Find where the given text appears and provide that cell's center as [X, Y] coordinate. 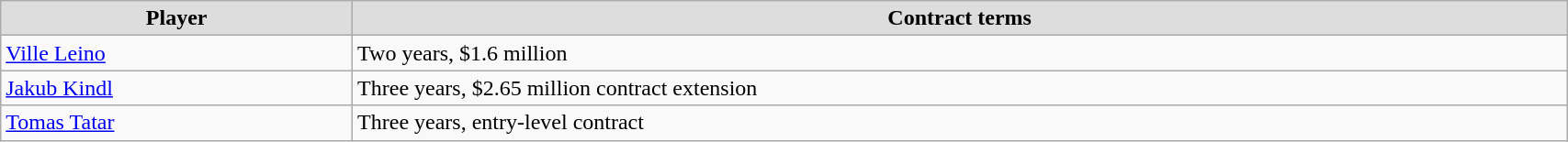
Player [176, 18]
Contract terms [960, 18]
Ville Leino [176, 53]
Two years, $1.6 million [960, 53]
Jakub Kindl [176, 88]
Three years, entry-level contract [960, 123]
Three years, $2.65 million contract extension [960, 88]
Tomas Tatar [176, 123]
